Search for the cell housing the specified text and yield its (x, y) center coordinate. 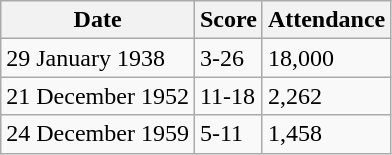
11-18 (228, 96)
24 December 1959 (98, 134)
Attendance (326, 20)
Score (228, 20)
3-26 (228, 58)
18,000 (326, 58)
Date (98, 20)
21 December 1952 (98, 96)
2,262 (326, 96)
5-11 (228, 134)
1,458 (326, 134)
29 January 1938 (98, 58)
